Identify which cell holds the provided text, then report its (x, y) central coordinate. 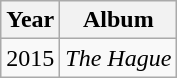
Album (118, 20)
The Hague (118, 58)
Year (30, 20)
2015 (30, 58)
